Output the [X, Y] coordinate of the center of the cell containing the given text.  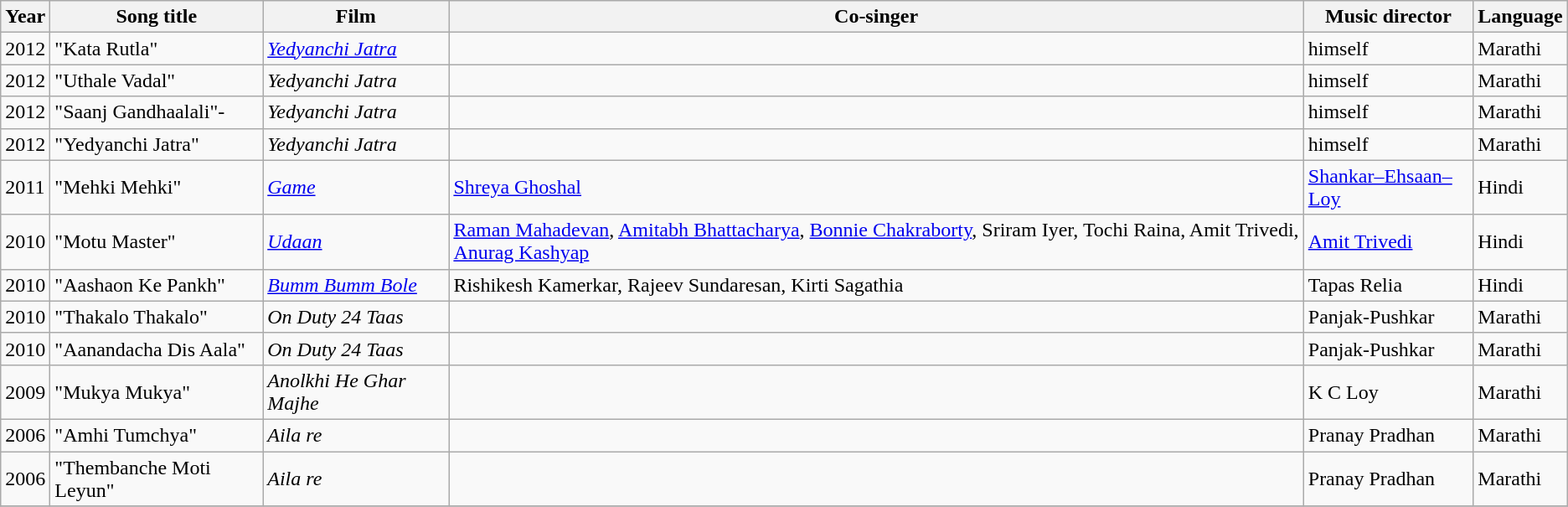
Shreya Ghoshal [876, 188]
Tapas Relia [1389, 285]
Language [1520, 17]
"Yedyanchi Jatra" [157, 144]
Song title [157, 17]
Anolkhi He Ghar Majhe [356, 392]
Co-singer [876, 17]
"Mukya Mukya" [157, 392]
"Kata Rutla" [157, 49]
"Aashaon Ke Pankh" [157, 285]
"Thakalo Thakalo" [157, 317]
Udaan [356, 241]
"Aanandacha Dis Aala" [157, 349]
"Uthale Vadal" [157, 80]
"Amhi Tumchya" [157, 435]
2009 [25, 392]
Shankar–Ehsaan–Loy [1389, 188]
Rishikesh Kamerkar, Rajeev Sundaresan, Kirti Sagathia [876, 285]
Film [356, 17]
Bumm Bumm Bole [356, 285]
"Saanj Gandhaalali"- [157, 112]
Raman Mahadevan, Amitabh Bhattacharya, Bonnie Chakraborty, Sriram Iyer, Tochi Raina, Amit Trivedi, Anurag Kashyap [876, 241]
"Thembanche Moti Leyun" [157, 478]
Music director [1389, 17]
"Motu Master" [157, 241]
2011 [25, 188]
Amit Trivedi [1389, 241]
"Mehki Mehki" [157, 188]
Game [356, 188]
Year [25, 17]
K C Loy [1389, 392]
